For the text-containing cell, return its midpoint in (X, Y) coordinate format. 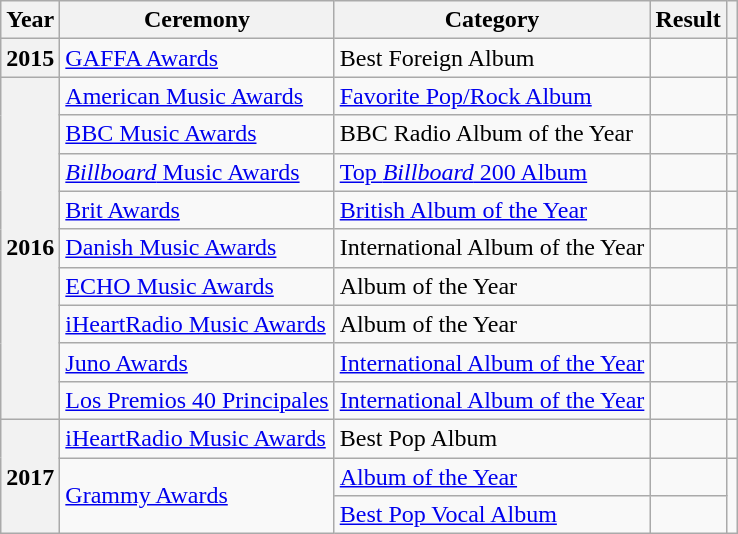
Best Pop Vocal Album (492, 515)
Result (688, 20)
Best Foreign Album (492, 58)
Los Premios 40 Principales (197, 400)
BBC Music Awards (197, 134)
Best Pop Album (492, 438)
BBC Radio Album of the Year (492, 134)
Billboard Music Awards (197, 172)
Favorite Pop/Rock Album (492, 96)
Brit Awards (197, 210)
2017 (30, 476)
Juno Awards (197, 362)
2016 (30, 248)
Top Billboard 200 Album (492, 172)
GAFFA Awards (197, 58)
2015 (30, 58)
ECHO Music Awards (197, 286)
Grammy Awards (197, 496)
Year (30, 20)
American Music Awards (197, 96)
British Album of the Year (492, 210)
Category (492, 20)
Ceremony (197, 20)
Danish Music Awards (197, 248)
